Provide the [X, Y] coordinate of the cell's center where the given text is located.  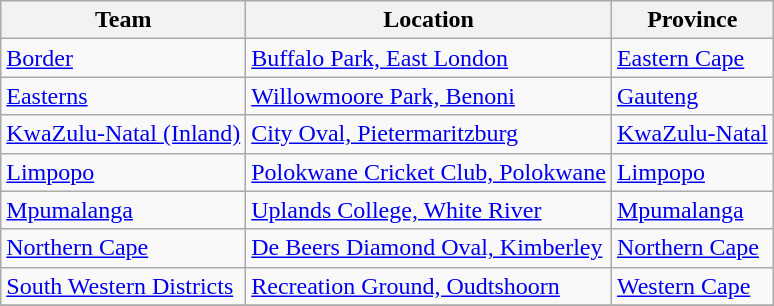
Gauteng [692, 96]
Easterns [124, 96]
Willowmoore Park, Benoni [429, 96]
South Western Districts [124, 286]
Recreation Ground, Oudtshoorn [429, 286]
De Beers Diamond Oval, Kimberley [429, 248]
Western Cape [692, 286]
Eastern Cape [692, 58]
Buffalo Park, East London [429, 58]
KwaZulu-Natal [692, 134]
KwaZulu-Natal (Inland) [124, 134]
Location [429, 20]
City Oval, Pietermaritzburg [429, 134]
Province [692, 20]
Polokwane Cricket Club, Polokwane [429, 172]
Uplands College, White River [429, 210]
Border [124, 58]
Team [124, 20]
